Extract the (x, y) coordinate from the center of the cell holding the provided text.  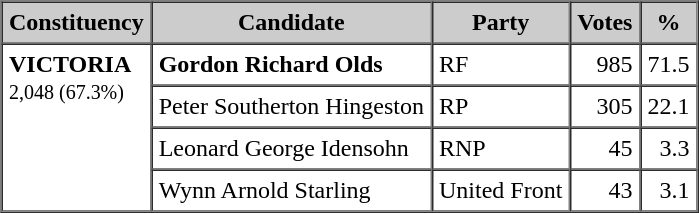
22.1 (668, 107)
43 (605, 191)
3.3 (668, 149)
Leonard George Idensohn (291, 149)
Party (500, 23)
RP (500, 107)
RNP (500, 149)
Candidate (291, 23)
Wynn Arnold Starling (291, 191)
985 (605, 65)
71.5 (668, 65)
Gordon Richard Olds (291, 65)
RF (500, 65)
Constituency (77, 23)
305 (605, 107)
Peter Southerton Hingeston (291, 107)
45 (605, 149)
% (668, 23)
3.1 (668, 191)
Votes (605, 23)
United Front (500, 191)
VICTORIA2,048 (67.3%) (77, 128)
